Output the [X, Y] coordinate of the center of the cell containing the given text.  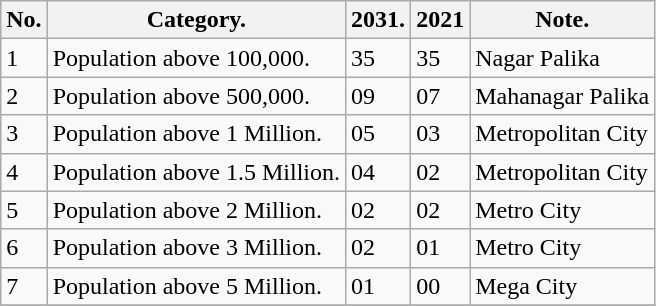
4 [24, 172]
Note. [562, 20]
Population above 3 Million. [196, 248]
03 [440, 134]
6 [24, 248]
Population above 2 Million. [196, 210]
Population above 5 Million. [196, 286]
Population above 500,000. [196, 96]
Mahanagar Palika [562, 96]
2021 [440, 20]
3 [24, 134]
Population above 1.5 Million. [196, 172]
Category. [196, 20]
Nagar Palika [562, 58]
1 [24, 58]
Population above 1 Million. [196, 134]
2031. [378, 20]
7 [24, 286]
No. [24, 20]
5 [24, 210]
05 [378, 134]
07 [440, 96]
Mega City [562, 286]
00 [440, 286]
2 [24, 96]
04 [378, 172]
09 [378, 96]
Population above 100,000. [196, 58]
